Identify which cell holds the provided text, then report its (x, y) central coordinate. 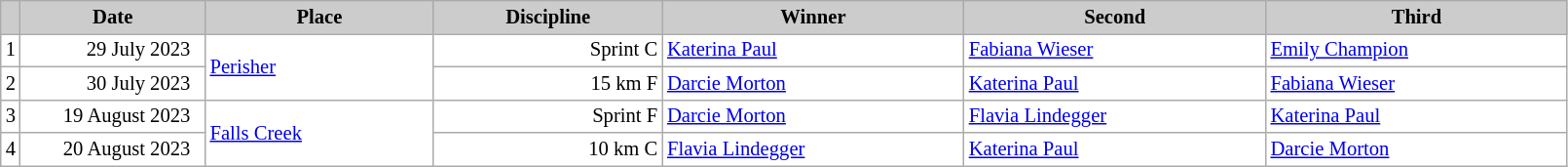
Sprint F (547, 116)
Winner (813, 17)
Discipline (547, 17)
29 July 2023 (113, 50)
20 August 2023 (113, 149)
2 (11, 83)
Third (1417, 17)
Falls Creek (319, 133)
19 August 2023 (113, 116)
Perisher (319, 66)
Sprint C (547, 50)
10 km C (547, 149)
Place (319, 17)
Second (1115, 17)
3 (11, 116)
15 km F (547, 83)
Date (113, 17)
4 (11, 149)
1 (11, 50)
30 July 2023 (113, 83)
Emily Champion (1417, 50)
